Output the [X, Y] coordinate of the center of the cell containing the given text.  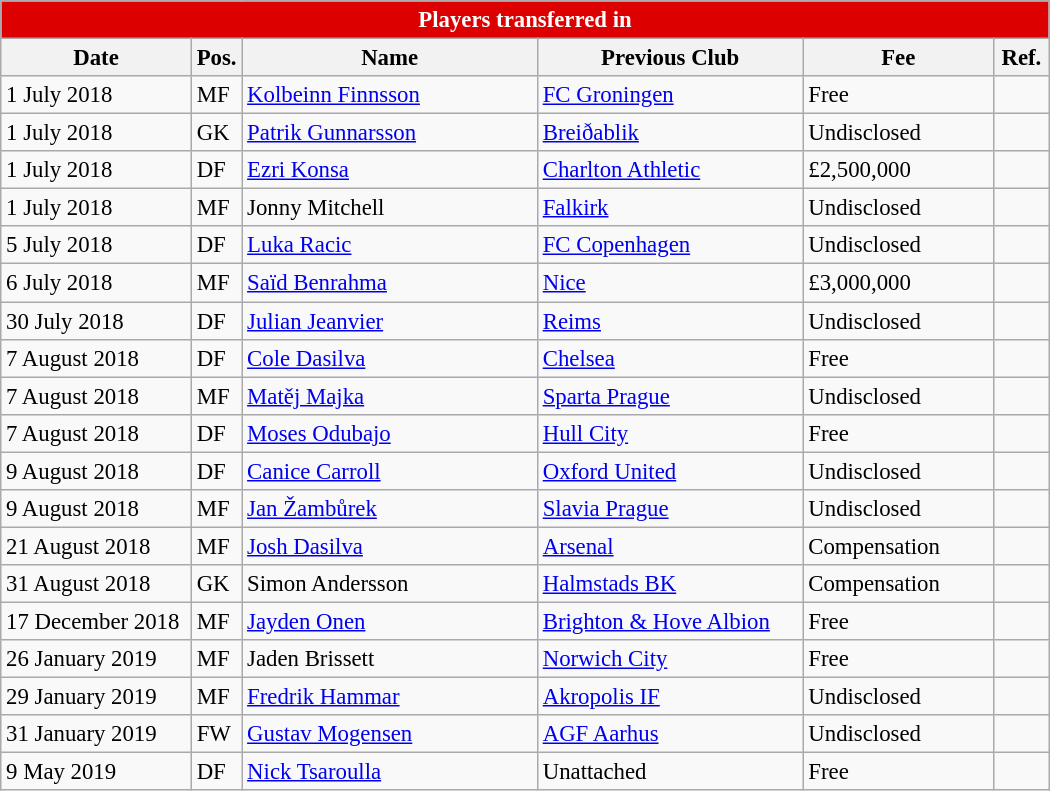
Players transferred in [525, 20]
Unattached [670, 772]
Saïd Benrahma [390, 283]
30 July 2018 [96, 321]
26 January 2019 [96, 659]
Moses Odubajo [390, 433]
Ref. [1022, 58]
Hull City [670, 433]
Patrik Gunnarsson [390, 133]
Jan Žambůrek [390, 509]
29 January 2019 [96, 697]
5 July 2018 [96, 245]
Ezri Konsa [390, 170]
Fredrik Hammar [390, 697]
Luka Racic [390, 245]
Matěj Majka [390, 396]
Name [390, 58]
AGF Aarhus [670, 734]
Chelsea [670, 358]
Jayden Onen [390, 621]
Norwich City [670, 659]
17 December 2018 [96, 621]
Date [96, 58]
FC Copenhagen [670, 245]
Jaden Brissett [390, 659]
Previous Club [670, 58]
6 July 2018 [96, 283]
Brighton & Hove Albion [670, 621]
Jonny Mitchell [390, 208]
31 January 2019 [96, 734]
Breiðablik [670, 133]
Nick Tsaroulla [390, 772]
Pos. [216, 58]
Julian Jeanvier [390, 321]
£3,000,000 [898, 283]
Halmstads BK [670, 584]
21 August 2018 [96, 546]
FC Groningen [670, 95]
Reims [670, 321]
Sparta Prague [670, 396]
Gustav Mogensen [390, 734]
FW [216, 734]
Nice [670, 283]
9 May 2019 [96, 772]
Falkirk [670, 208]
Cole Dasilva [390, 358]
Akropolis IF [670, 697]
Oxford United [670, 471]
Canice Carroll [390, 471]
Josh Dasilva [390, 546]
Charlton Athletic [670, 170]
Fee [898, 58]
Simon Andersson [390, 584]
31 August 2018 [96, 584]
Slavia Prague [670, 509]
Arsenal [670, 546]
Kolbeinn Finnsson [390, 95]
£2,500,000 [898, 170]
